Detect which cell encompasses the target text, then output its [x, y] center coordinate. 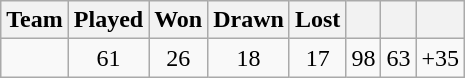
Team [35, 20]
Drawn [249, 20]
61 [108, 58]
Won [178, 20]
98 [364, 58]
17 [317, 58]
26 [178, 58]
63 [398, 58]
18 [249, 58]
Played [108, 20]
+35 [440, 58]
Lost [317, 20]
